Determine the (X, Y) coordinate at the center of the cell enclosing the given text.  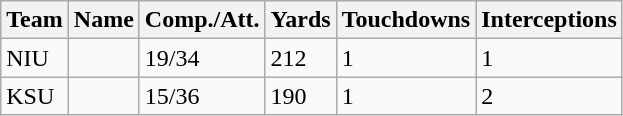
Interceptions (550, 20)
2 (550, 96)
Comp./Att. (202, 20)
15/36 (202, 96)
Yards (300, 20)
19/34 (202, 58)
KSU (35, 96)
Name (104, 20)
Touchdowns (406, 20)
212 (300, 58)
190 (300, 96)
NIU (35, 58)
Team (35, 20)
